Identify which cell holds the provided text, then report its [x, y] central coordinate. 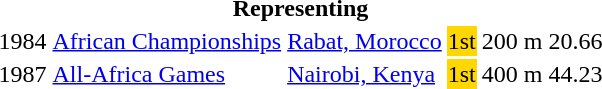
African Championships [167, 41]
All-Africa Games [167, 74]
Rabat, Morocco [365, 41]
200 m [512, 41]
400 m [512, 74]
Nairobi, Kenya [365, 74]
